Return the [x, y] coordinate for the center point of the cell that contains the specified text.  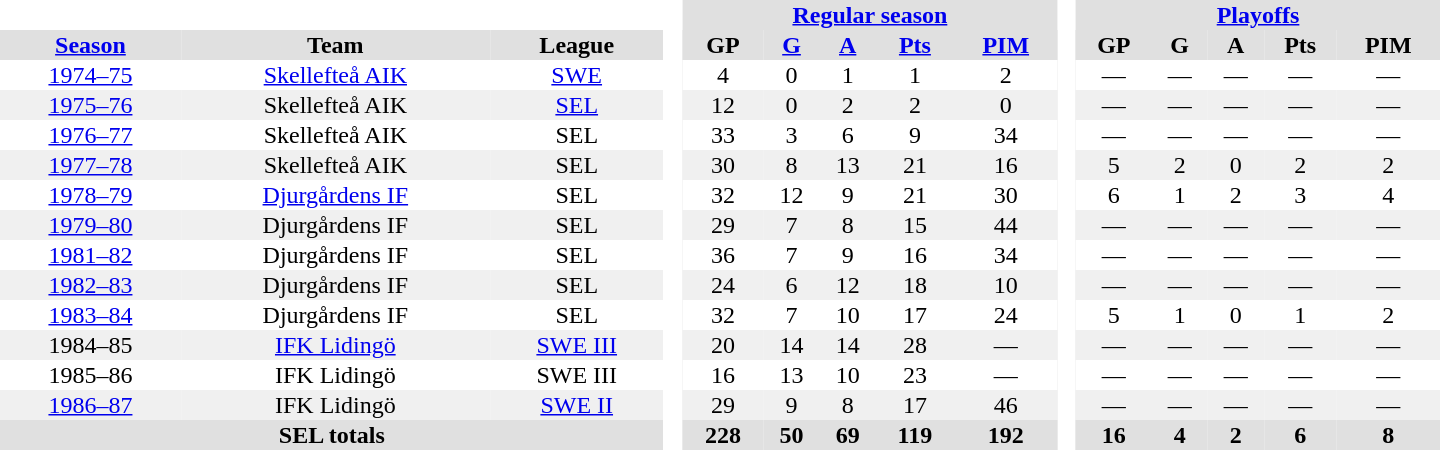
1985–86 [90, 375]
23 [915, 375]
46 [1006, 405]
1975–76 [90, 105]
1986–87 [90, 405]
15 [915, 225]
1982–83 [90, 285]
Regular season [870, 15]
SWE [577, 75]
228 [722, 435]
36 [722, 255]
20 [722, 345]
33 [722, 135]
44 [1006, 225]
119 [915, 435]
1976–77 [90, 135]
192 [1006, 435]
28 [915, 345]
Season [90, 45]
18 [915, 285]
Playoffs [1258, 15]
1979–80 [90, 225]
1978–79 [90, 195]
1983–84 [90, 315]
69 [848, 435]
50 [791, 435]
SEL totals [332, 435]
1981–82 [90, 255]
1974–75 [90, 75]
SWE II [577, 405]
1977–78 [90, 165]
League [577, 45]
1984–85 [90, 345]
Team [336, 45]
